Provide the (X, Y) coordinate of the cell's center where the given text is located.  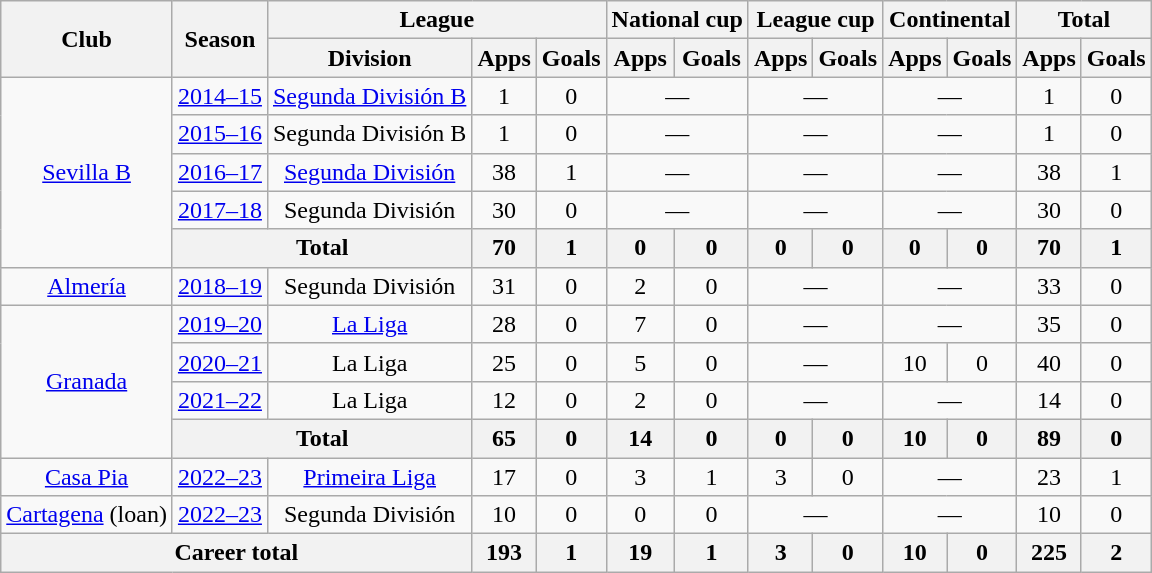
35 (1049, 324)
40 (1049, 362)
89 (1049, 438)
League cup (815, 20)
12 (504, 400)
193 (504, 553)
Granada (87, 381)
2018–19 (220, 286)
25 (504, 362)
65 (504, 438)
Continental (950, 20)
Sevilla B (87, 172)
Season (220, 39)
23 (1049, 477)
Career total (236, 553)
Cartagena (loan) (87, 515)
2020–21 (220, 362)
5 (640, 362)
2014–15 (220, 96)
225 (1049, 553)
28 (504, 324)
2021–22 (220, 400)
National cup (677, 20)
19 (640, 553)
17 (504, 477)
2017–18 (220, 210)
31 (504, 286)
Club (87, 39)
2019–20 (220, 324)
7 (640, 324)
2015–16 (220, 134)
Division (369, 58)
Casa Pia (87, 477)
2016–17 (220, 172)
Primeira Liga (369, 477)
33 (1049, 286)
Almería (87, 286)
League (436, 20)
